Identify which cell holds the provided text, then report its (X, Y) central coordinate. 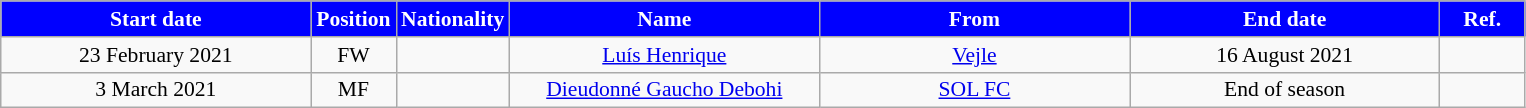
MF (354, 90)
Start date (156, 19)
Dieudonné Gaucho Debohi (664, 90)
SOL FC (974, 90)
End date (1285, 19)
From (974, 19)
3 March 2021 (156, 90)
Vejle (974, 55)
Name (664, 19)
Ref. (1482, 19)
16 August 2021 (1285, 55)
End of season (1285, 90)
FW (354, 55)
Position (354, 19)
23 February 2021 (156, 55)
Luís Henrique (664, 55)
Nationality (452, 19)
